Detect which cell encompasses the target text, then output its (x, y) center coordinate. 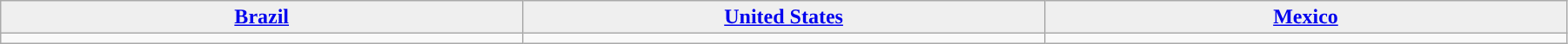
Brazil (262, 17)
United States (784, 17)
Mexico (1306, 17)
